Output the (x, y) coordinate of the center of the cell containing the given text.  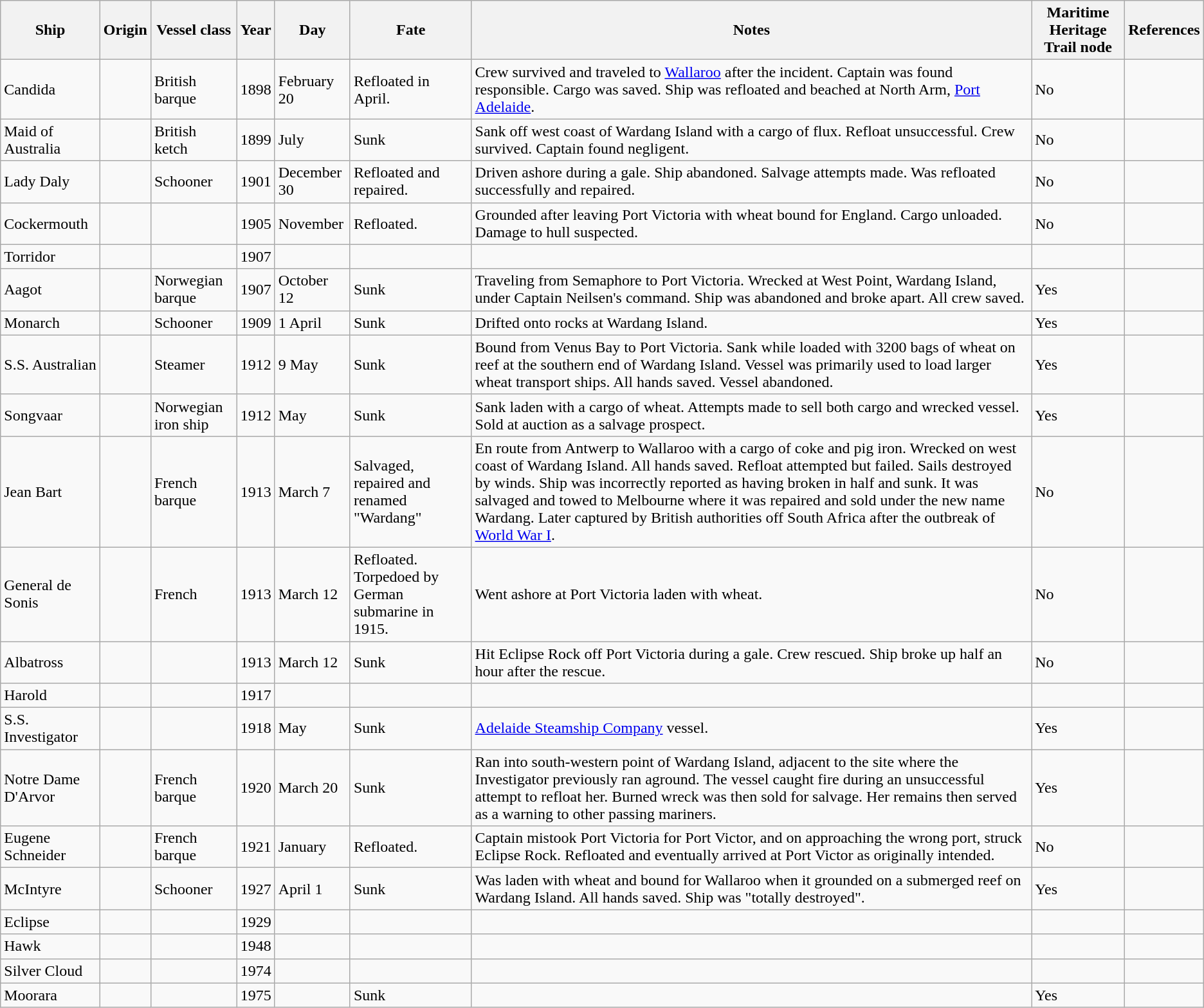
Refloated. Torpedoed by German submarine in 1915. (410, 594)
Maritime Heritage Trail node (1078, 30)
Grounded after leaving Port Victoria with wheat bound for England. Cargo unloaded. Damage to hull suspected. (751, 224)
Sank laden with a cargo of wheat. Attempts made to sell both cargo and wrecked vessel. Sold at auction as a salvage prospect. (751, 415)
Drifted onto rocks at Wardang Island. (751, 323)
9 May (313, 364)
Steamer (194, 364)
Jean Bart (50, 491)
Went ashore at Port Victoria laden with wheat. (751, 594)
1948 (256, 946)
1909 (256, 323)
French (194, 594)
November (313, 224)
March 20 (313, 788)
Salvaged, repaired and renamed "Wardang" (410, 491)
1920 (256, 788)
Cockermouth (50, 224)
Hawk (50, 946)
Eugene Schneider (50, 847)
1 April (313, 323)
Fate (410, 30)
General de Sonis (50, 594)
Day (313, 30)
Eclipse (50, 922)
Aagot (50, 289)
Torridor (50, 256)
Vessel class (194, 30)
1918 (256, 729)
Silver Cloud (50, 971)
Sank off west coast of Wardang Island with a cargo of flux. Refloat unsuccessful. Crew survived. Captain found negligent. (751, 140)
McIntyre (50, 888)
Notes (751, 30)
1921 (256, 847)
1917 (256, 696)
References (1164, 30)
1975 (256, 995)
Driven ashore during a gale. Ship abandoned. Salvage attempts made. Was refloated successfully and repaired. (751, 181)
Lady Daly (50, 181)
Origin (125, 30)
April 1 (313, 888)
Maid of Australia (50, 140)
July (313, 140)
Hit Eclipse Rock off Port Victoria during a gale. Crew rescued. Ship broke up half an hour after the rescue. (751, 662)
Refloated and repaired. (410, 181)
1898 (256, 89)
January (313, 847)
Candida (50, 89)
Moorara (50, 995)
Was laden with wheat and bound for Wallaroo when it grounded on a submerged reef on Wardang Island. All hands saved. Ship was "totally destroyed". (751, 888)
Adelaide Steamship Company vessel. (751, 729)
Ship (50, 30)
March 7 (313, 491)
1929 (256, 922)
Notre Dame D'Arvor (50, 788)
1974 (256, 971)
1905 (256, 224)
December 30 (313, 181)
S.S. Australian (50, 364)
1901 (256, 181)
Norwegian iron ship (194, 415)
Harold (50, 696)
British ketch (194, 140)
1927 (256, 888)
Songvaar (50, 415)
Norwegian barque (194, 289)
February 20 (313, 89)
Refloated in April. (410, 89)
Albatross (50, 662)
British barque (194, 89)
October 12 (313, 289)
Monarch (50, 323)
1899 (256, 140)
Year (256, 30)
S.S. Investigator (50, 729)
